Provide the (X, Y) coordinate of the cell's center where the given text is located.  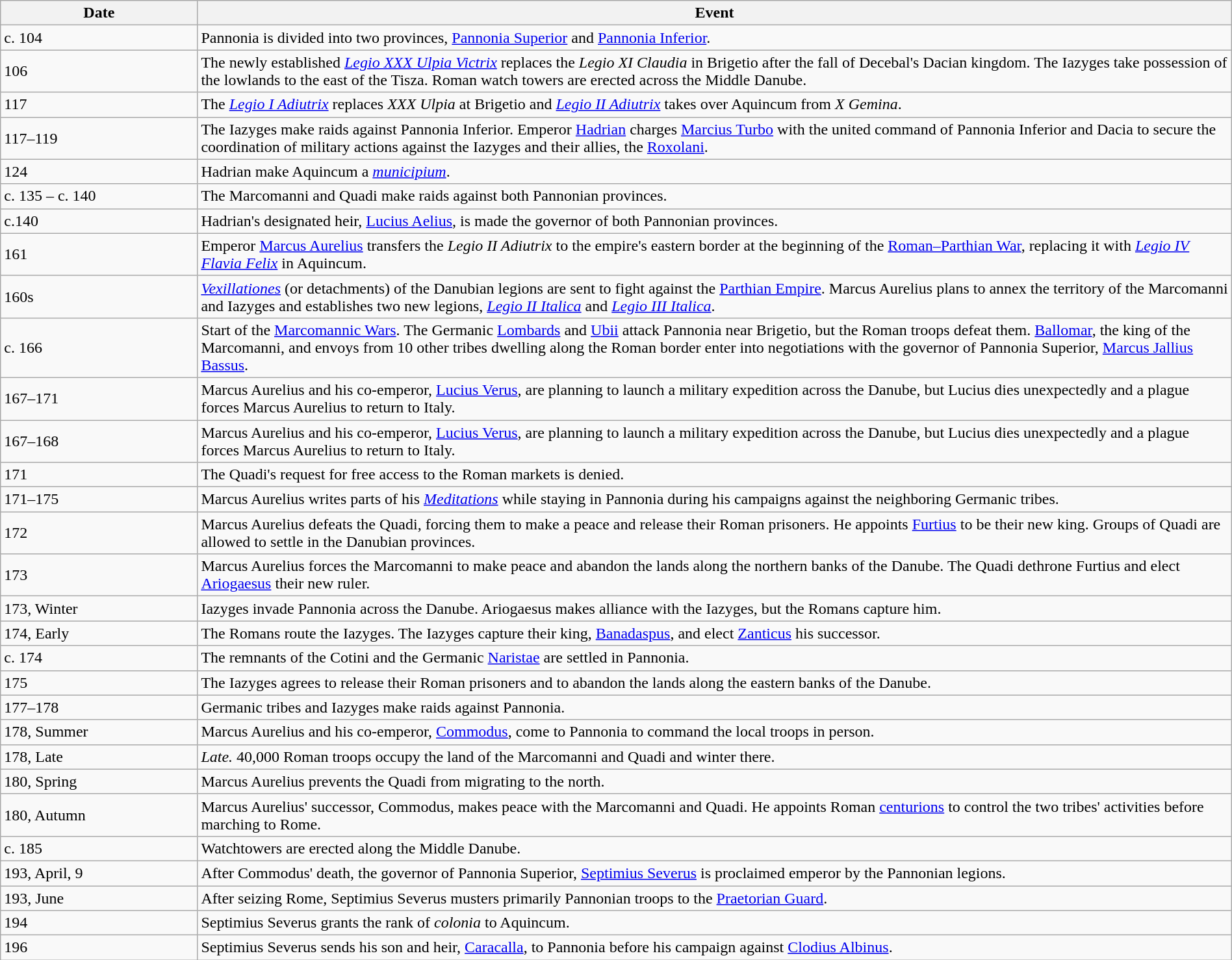
Hadrian's designated heir, Lucius Aelius, is made the governor of both Pannonian provinces. (715, 221)
194 (99, 923)
The Legio I Adiutrix replaces XXX Ulpia at Brigetio and Legio II Adiutrix takes over Aquincum from X Gemina. (715, 105)
Septimius Severus grants the rank of colonia to Aquincum. (715, 923)
c. 185 (99, 848)
175 (99, 683)
171–175 (99, 499)
The Romans route the Iazyges. The Iazyges capture their king, Banadaspus, and elect Zanticus his successor. (715, 633)
The Iazyges agrees to release their Roman prisoners and to abandon the lands along the eastern banks of the Danube. (715, 683)
c. 174 (99, 658)
Date (99, 13)
117–119 (99, 138)
c.140 (99, 221)
Hadrian make Aquincum a municipium. (715, 171)
Late. 40,000 Roman troops occupy the land of the Marcomanni and Quadi and winter there. (715, 757)
Germanic tribes and Iazyges make raids against Pannonia. (715, 707)
Marcus Aurelius prevents the Quadi from migrating to the north. (715, 781)
Pannonia is divided into two provinces, Pannonia Superior and Pannonia Inferior. (715, 38)
Iazyges invade Pannonia across the Danube. Ariogaesus makes alliance with the Iazyges, but the Romans capture him. (715, 609)
173 (99, 575)
After seizing Rome, Septimius Severus musters primarily Pannonian troops to the Praetorian Guard. (715, 898)
178, Late (99, 757)
193, April, 9 (99, 873)
The Marcomanni and Quadi make raids against both Pannonian provinces. (715, 196)
167–171 (99, 399)
173, Winter (99, 609)
171 (99, 475)
180, Autumn (99, 815)
196 (99, 948)
Watchtowers are erected along the Middle Danube. (715, 848)
124 (99, 171)
After Commodus' death, the governor of Pannonia Superior, Septimius Severus is proclaimed emperor by the Pannonian legions. (715, 873)
160s (99, 296)
c. 166 (99, 347)
Event (715, 13)
Marcus Aurelius and his co-emperor, Commodus, come to Pannonia to command the local troops in person. (715, 732)
172 (99, 533)
167–168 (99, 440)
193, June (99, 898)
Septimius Severus sends his son and heir, Caracalla, to Pannonia before his campaign against Clodius Albinus. (715, 948)
The Quadi's request for free access to the Roman markets is denied. (715, 475)
117 (99, 105)
178, Summer (99, 732)
c. 135 – c. 140 (99, 196)
161 (99, 255)
177–178 (99, 707)
174, Early (99, 633)
c. 104 (99, 38)
106 (99, 71)
180, Spring (99, 781)
The remnants of the Cotini and the Germanic Naristae are settled in Pannonia. (715, 658)
Marcus Aurelius writes parts of his Meditations while staying in Pannonia during his campaigns against the neighboring Germanic tribes. (715, 499)
